Find where the given text appears and provide that cell's center as [x, y] coordinate. 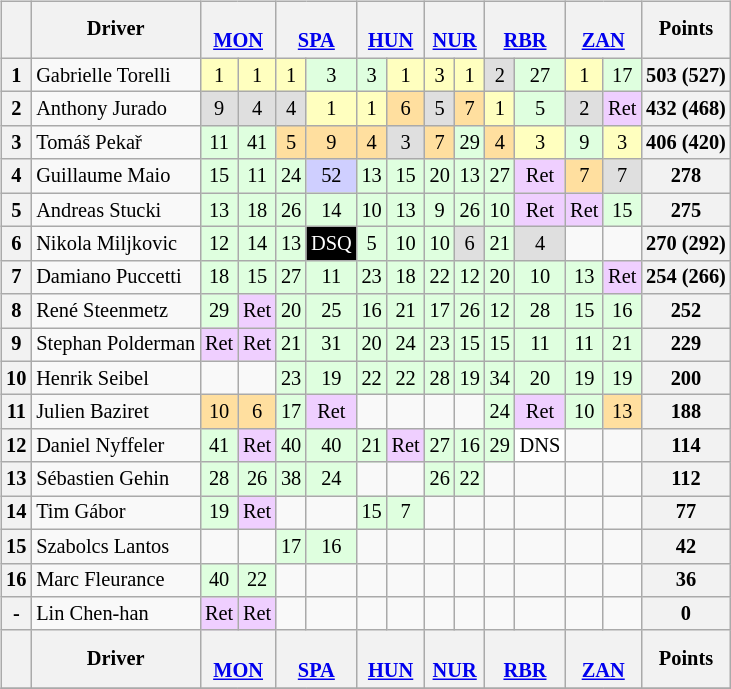
Henrik Seibel [116, 378]
229 [686, 345]
254 (266) [686, 277]
- [16, 614]
36 [686, 580]
René Steenmetz [116, 311]
Tim Gábor [116, 513]
DSQ [331, 244]
38 [291, 479]
Marc Fleurance [116, 580]
Lin Chen-han [116, 614]
252 [686, 311]
77 [686, 513]
432 (468) [686, 109]
42 [686, 546]
112 [686, 479]
Andreas Stucki [116, 210]
Nikola Miljkovic [116, 244]
Damiano Puccetti [116, 277]
0 [686, 614]
114 [686, 446]
503 (527) [686, 75]
275 [686, 210]
Daniel Nyffeler [116, 446]
Guillaume Maio [116, 176]
Anthony Jurado [116, 109]
Gabrielle Torelli [116, 75]
200 [686, 378]
188 [686, 412]
Sébastien Gehin [116, 479]
278 [686, 176]
270 (292) [686, 244]
DNS [540, 446]
406 (420) [686, 143]
34 [500, 378]
Stephan Polderman [116, 345]
Tomáš Pekař [116, 143]
Julien Baziret [116, 412]
Szabolcs Lantos [116, 546]
25 [331, 311]
31 [331, 345]
52 [331, 176]
8 [16, 311]
